Determine the [x, y] coordinate at the center of the cell enclosing the given text.  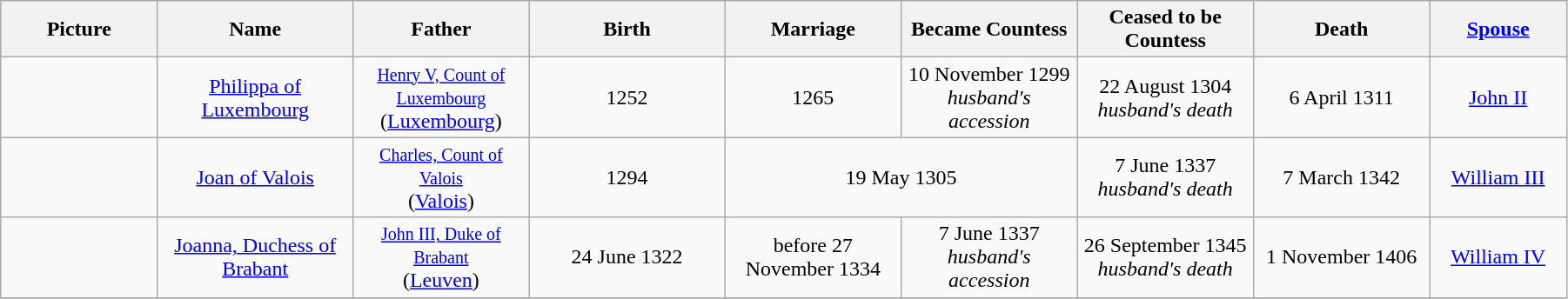
Name [256, 30]
John II [1498, 97]
Philippa of Luxembourg [256, 97]
Ceased to be Countess [1165, 30]
7 June 1337husband's accession [989, 257]
Spouse [1498, 30]
Became Countess [989, 30]
6 April 1311 [1341, 97]
26 September 1345husband's death [1165, 257]
Charles, Count of Valois(Valois) [441, 177]
1 November 1406 [1341, 257]
1265 [813, 97]
before 27 November 1334 [813, 257]
Joanna, Duchess of Brabant [256, 257]
10 November 1299husband's accession [989, 97]
1252 [627, 97]
Birth [627, 30]
19 May 1305 [901, 177]
Henry V, Count of Luxembourg(Luxembourg) [441, 97]
William III [1498, 177]
22 August 1304husband's death [1165, 97]
Death [1341, 30]
24 June 1322 [627, 257]
Marriage [813, 30]
7 June 1337husband's death [1165, 177]
7 March 1342 [1341, 177]
John III, Duke of Brabant(Leuven) [441, 257]
Father [441, 30]
1294 [627, 177]
William IV [1498, 257]
Picture [79, 30]
Joan of Valois [256, 177]
